Output the (X, Y) coordinate of the center of the cell containing the given text.  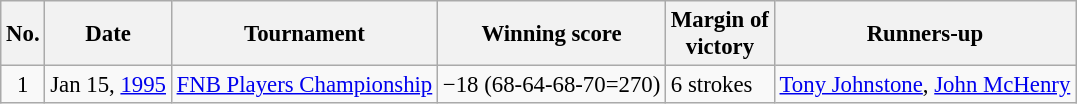
Winning score (552, 34)
Tournament (304, 34)
No. (23, 34)
Date (108, 34)
−18 (68-64-68-70=270) (552, 85)
FNB Players Championship (304, 85)
Tony Johnstone, John McHenry (924, 85)
6 strokes (720, 85)
Jan 15, 1995 (108, 85)
Runners-up (924, 34)
Margin ofvictory (720, 34)
1 (23, 85)
